From the cell containing the given text, extract its center point as [x, y] coordinate. 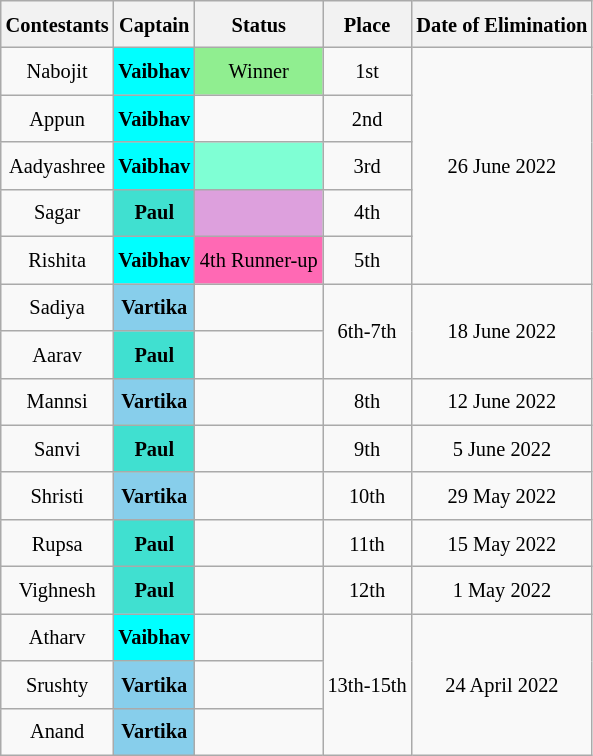
Sanvi [58, 448]
Shristi [58, 496]
5 June 2022 [502, 448]
8th [368, 402]
1 May 2022 [502, 590]
Atharv [58, 636]
13th-15th [368, 684]
Rupsa [58, 542]
5th [368, 260]
Contestants [58, 24]
Anand [58, 732]
26 June 2022 [502, 166]
Vighnesh [58, 590]
Rishita [58, 260]
6th-7th [368, 330]
Captain [154, 24]
Sagar [58, 212]
Aadyashree [58, 166]
4th [368, 212]
Mannsi [58, 402]
12th [368, 590]
Nabojit [58, 72]
Aarav [58, 354]
Srushty [58, 684]
3rd [368, 166]
15 May 2022 [502, 542]
1st [368, 72]
Appun [58, 118]
Date of Elimination [502, 24]
18 June 2022 [502, 330]
10th [368, 496]
9th [368, 448]
11th [368, 542]
29 May 2022 [502, 496]
24 April 2022 [502, 684]
12 June 2022 [502, 402]
2nd [368, 118]
4th Runner-up [259, 260]
Status [259, 24]
Winner [259, 72]
Place [368, 24]
Sadiya [58, 306]
